Output the (X, Y) coordinate of the center of the cell containing the given text.  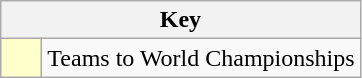
Teams to World Championships (201, 58)
Key (180, 20)
